Locate the cell with the specified text and output its (x, y) center coordinate. 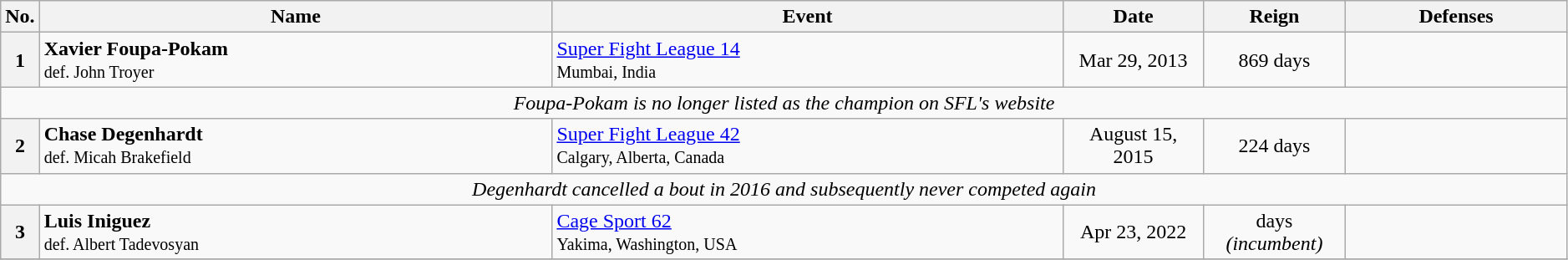
Cage Sport 62Yakima, Washington, USA (807, 232)
3 (20, 232)
Foupa-Pokam is no longer listed as the champion on SFL's website (784, 103)
Super Fight League 14Mumbai, India (807, 60)
Apr 23, 2022 (1133, 232)
1 (20, 60)
2 (20, 145)
Defenses (1456, 17)
Reign (1275, 17)
No. (20, 17)
224 days (1275, 145)
Degenhardt cancelled a bout in 2016 and subsequently never competed again (784, 189)
Chase Degenhardtdef. Micah Brakefield (296, 145)
August 15, 2015 (1133, 145)
Luis Iniguezdef. Albert Tadevosyan (296, 232)
Event (807, 17)
Xavier Foupa-Pokamdef. John Troyer (296, 60)
Date (1133, 17)
869 days (1275, 60)
Name (296, 17)
Super Fight League 42Calgary, Alberta, Canada (807, 145)
days(incumbent) (1275, 232)
Mar 29, 2013 (1133, 60)
